Provide the (X, Y) coordinate of the cell's center where the given text is located.  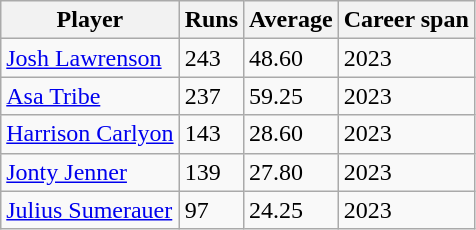
97 (211, 210)
Career span (406, 20)
139 (211, 172)
48.60 (292, 58)
243 (211, 58)
Average (292, 20)
Julius Sumerauer (90, 210)
28.60 (292, 134)
Runs (211, 20)
143 (211, 134)
27.80 (292, 172)
Harrison Carlyon (90, 134)
59.25 (292, 96)
237 (211, 96)
Asa Tribe (90, 96)
Josh Lawrenson (90, 58)
Player (90, 20)
24.25 (292, 210)
Jonty Jenner (90, 172)
